Pinpoint the cell where the given text exists, returning its [x, y] midpoint coordinate. 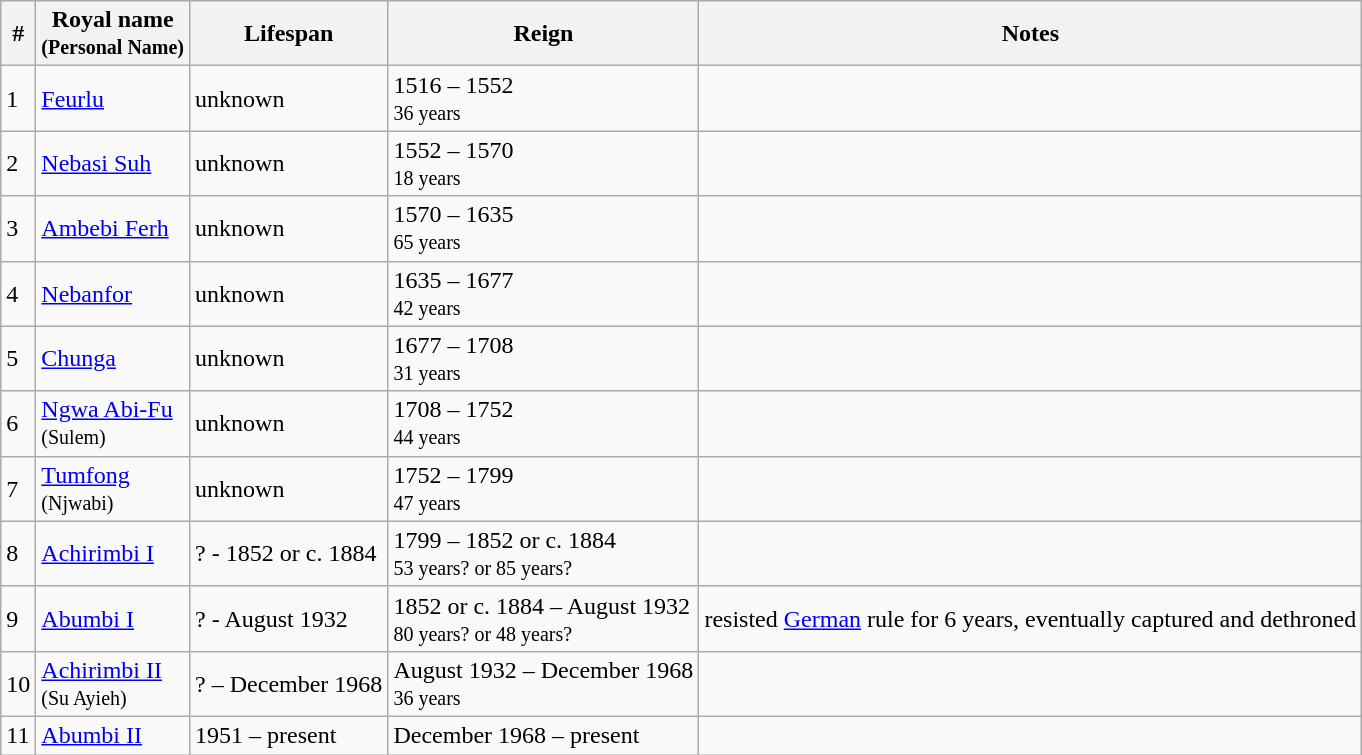
Notes [1030, 34]
3 [18, 228]
Nebasi Suh [113, 164]
10 [18, 684]
11 [18, 735]
5 [18, 358]
1570 – 163565 years [544, 228]
6 [18, 424]
1951 – present [289, 735]
Nebanfor [113, 294]
Royal name(Personal Name) [113, 34]
# [18, 34]
1635 – 167742 years [544, 294]
? - August 1932 [289, 618]
7 [18, 488]
1552 – 157018 years [544, 164]
1 [18, 98]
1752 – 179947 years [544, 488]
Reign [544, 34]
Ngwa Abi-Fu(Sulem) [113, 424]
2 [18, 164]
Ambebi Ferh [113, 228]
Abumbi II [113, 735]
1799 – 1852 or c. 188453 years? or 85 years? [544, 554]
Lifespan [289, 34]
? – December 1968 [289, 684]
December 1968 – present [544, 735]
Feurlu [113, 98]
8 [18, 554]
1677 – 170831 years [544, 358]
Tumfong(Njwabi) [113, 488]
1852 or c. 1884 – August 193280 years? or 48 years? [544, 618]
Achirimbi I [113, 554]
Achirimbi II(Su Ayieh) [113, 684]
1708 – 175244 years [544, 424]
August 1932 – December 196836 years [544, 684]
Abumbi I [113, 618]
4 [18, 294]
9 [18, 618]
1516 – 155236 years [544, 98]
? - 1852 or c. 1884 [289, 554]
resisted German rule for 6 years, eventually captured and dethroned [1030, 618]
Chunga [113, 358]
